Extract the [x, y] coordinate from the center of the cell holding the provided text.  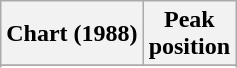
Chart (1988) [72, 34]
Peakposition [189, 34]
